Return [x, y] of the center of cell containing provided text 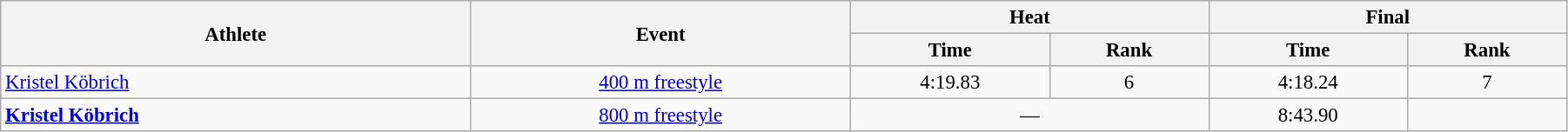
Heat [1030, 17]
400 m freestyle [661, 82]
Athlete [236, 33]
8:43.90 [1308, 115]
Final [1387, 17]
— [1030, 115]
Event [661, 33]
4:19.83 [950, 82]
6 [1129, 82]
7 [1486, 82]
800 m freestyle [661, 115]
4:18.24 [1308, 82]
